From the cell containing the given text, extract its center point as (X, Y) coordinate. 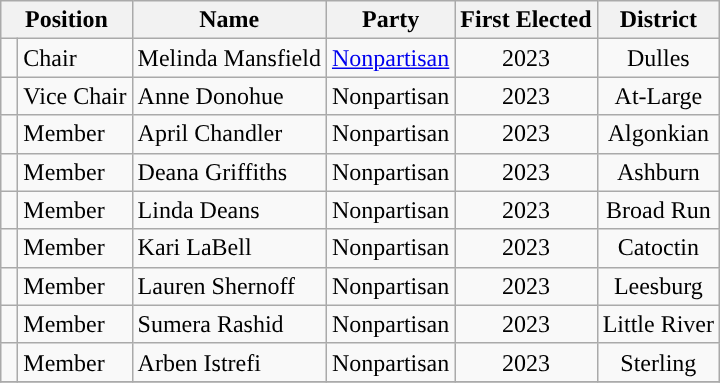
Kari LaBell (229, 248)
Position (66, 20)
Dulles (658, 58)
Arben Istrefi (229, 362)
Ashburn (658, 172)
Name (229, 20)
Melinda Mansfield (229, 58)
Leesburg (658, 286)
Broad Run (658, 210)
April Chandler (229, 134)
Anne Donohue (229, 96)
District (658, 20)
Vice Chair (75, 96)
Linda Deans (229, 210)
Sterling (658, 362)
First Elected (526, 20)
Deana Griffiths (229, 172)
Lauren Shernoff (229, 286)
Catoctin (658, 248)
At-Large (658, 96)
Chair (75, 58)
Party (390, 20)
Algonkian (658, 134)
Sumera Rashid (229, 324)
Little River (658, 324)
